Extract the [X, Y] coordinate from the center of the cell holding the provided text.  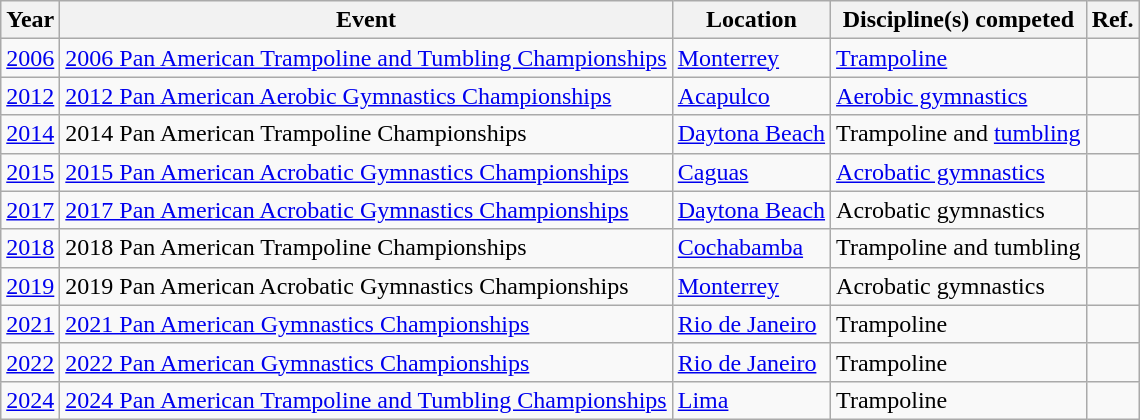
Lima [751, 400]
2021 [30, 324]
2022 Pan American Gymnastics Championships [366, 362]
Location [751, 20]
2015 [30, 172]
Year [30, 20]
2024 Pan American Trampoline and Tumbling Championships [366, 400]
2012 Pan American Aerobic Gymnastics Championships [366, 96]
2006 Pan American Trampoline and Tumbling Championships [366, 58]
Acapulco [751, 96]
Cochabamba [751, 248]
2024 [30, 400]
2006 [30, 58]
2021 Pan American Gymnastics Championships [366, 324]
2018 Pan American Trampoline Championships [366, 248]
Ref. [1112, 20]
2019 [30, 286]
Event [366, 20]
2019 Pan American Acrobatic Gymnastics Championships [366, 286]
2022 [30, 362]
2014 [30, 134]
2017 Pan American Acrobatic Gymnastics Championships [366, 210]
Discipline(s) competed [959, 20]
2012 [30, 96]
2017 [30, 210]
2018 [30, 248]
2014 Pan American Trampoline Championships [366, 134]
Caguas [751, 172]
Aerobic gymnastics [959, 96]
2015 Pan American Acrobatic Gymnastics Championships [366, 172]
